Return (X, Y) of the center of cell containing provided text 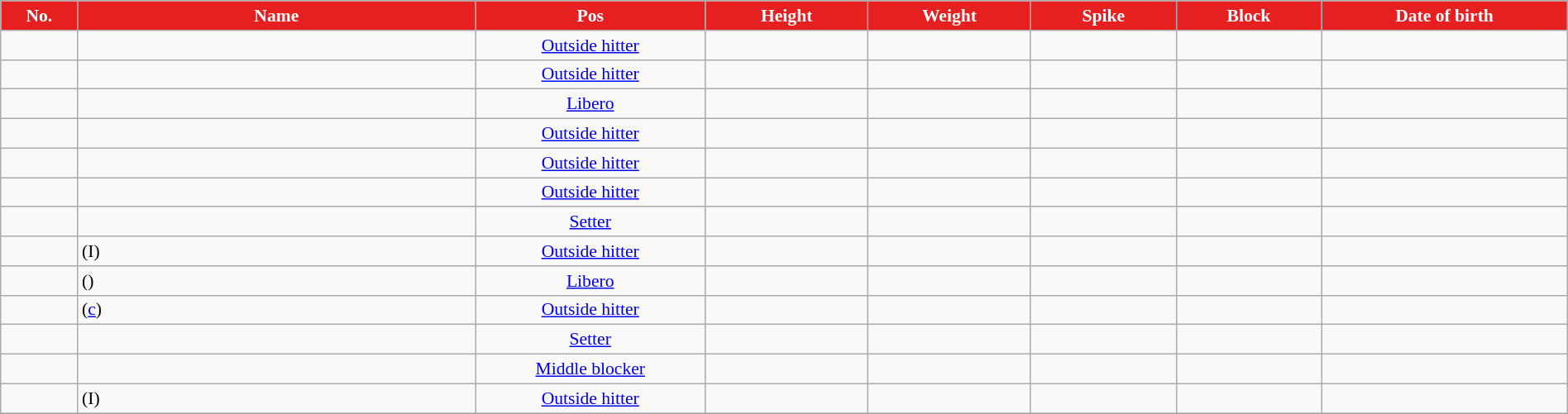
Block (1249, 16)
Height (787, 16)
Pos (590, 16)
Weight (949, 16)
Date of birth (1444, 16)
(c) (276, 310)
Name (276, 16)
Spike (1103, 16)
Middle blocker (590, 369)
No. (40, 16)
() (276, 281)
